Pinpoint the cell where the given text exists, returning its (x, y) midpoint coordinate. 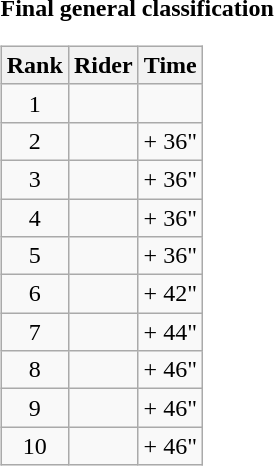
Rider (103, 65)
5 (34, 256)
+ 44" (170, 332)
6 (34, 294)
1 (34, 103)
+ 42" (170, 294)
Rank (34, 65)
3 (34, 179)
9 (34, 408)
10 (34, 446)
8 (34, 370)
Time (170, 65)
7 (34, 332)
2 (34, 141)
4 (34, 217)
